Pinpoint the cell where the given text exists, returning its (x, y) midpoint coordinate. 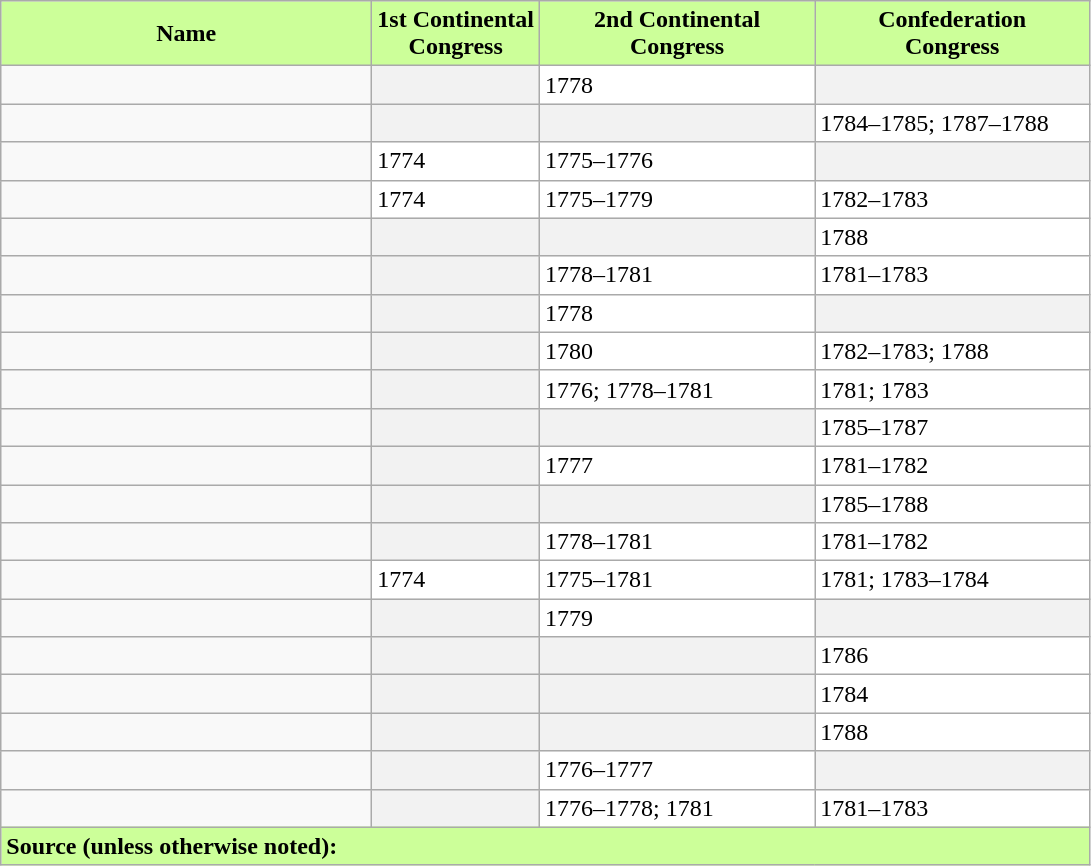
1784 (952, 694)
1776–1777 (678, 770)
1784–1785; 1787–1788 (952, 123)
Source (unless otherwise noted): (546, 846)
1780 (678, 351)
1782–1783; 1788 (952, 351)
1776–1778; 1781 (678, 808)
1775–1779 (678, 199)
1777 (678, 465)
1st ContinentalCongress (456, 34)
1781; 1783 (952, 389)
1785–1787 (952, 427)
1779 (678, 618)
1785–1788 (952, 503)
1776; 1778–1781 (678, 389)
1781; 1783–1784 (952, 580)
ConfederationCongress (952, 34)
1775–1781 (678, 580)
1786 (952, 656)
1775–1776 (678, 161)
1782–1783 (952, 199)
Name (186, 34)
2nd ContinentalCongress (678, 34)
